Find where the given text appears and provide that cell's center as [X, Y] coordinate. 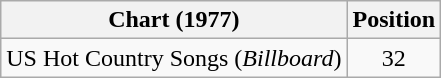
US Hot Country Songs (Billboard) [174, 58]
Position [394, 20]
32 [394, 58]
Chart (1977) [174, 20]
